Output the [X, Y] coordinate of the center of the cell containing the given text.  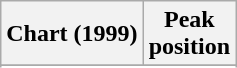
Chart (1999) [72, 34]
Peakposition [189, 34]
